For the text-containing cell, return its midpoint in [X, Y] coordinate format. 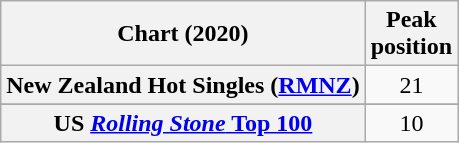
Peak position [411, 34]
US Rolling Stone Top 100 [183, 123]
Chart (2020) [183, 34]
New Zealand Hot Singles (RMNZ) [183, 85]
21 [411, 85]
10 [411, 123]
